Output the (x, y) coordinate of the center of the cell containing the given text.  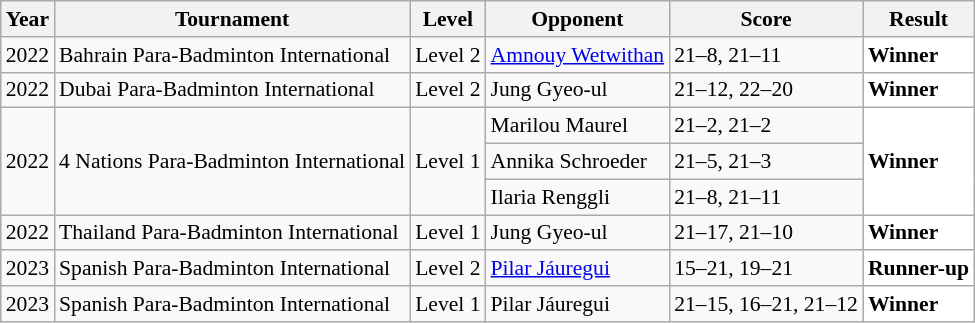
Level (448, 19)
21–5, 21–3 (766, 162)
Bahrain Para-Badminton International (232, 55)
Marilou Maurel (578, 126)
Amnouy Wetwithan (578, 55)
21–17, 21–10 (766, 233)
Opponent (578, 19)
15–21, 19–21 (766, 269)
4 Nations Para-Badminton International (232, 162)
Year (28, 19)
Thailand Para-Badminton International (232, 233)
Tournament (232, 19)
Ilaria Renggli (578, 197)
21–2, 21–2 (766, 126)
21–15, 16–21, 21–12 (766, 304)
Annika Schroeder (578, 162)
Score (766, 19)
Dubai Para-Badminton International (232, 90)
Result (918, 19)
Runner-up (918, 269)
21–12, 22–20 (766, 90)
